Locate the cell with the specified text and output its [X, Y] center coordinate. 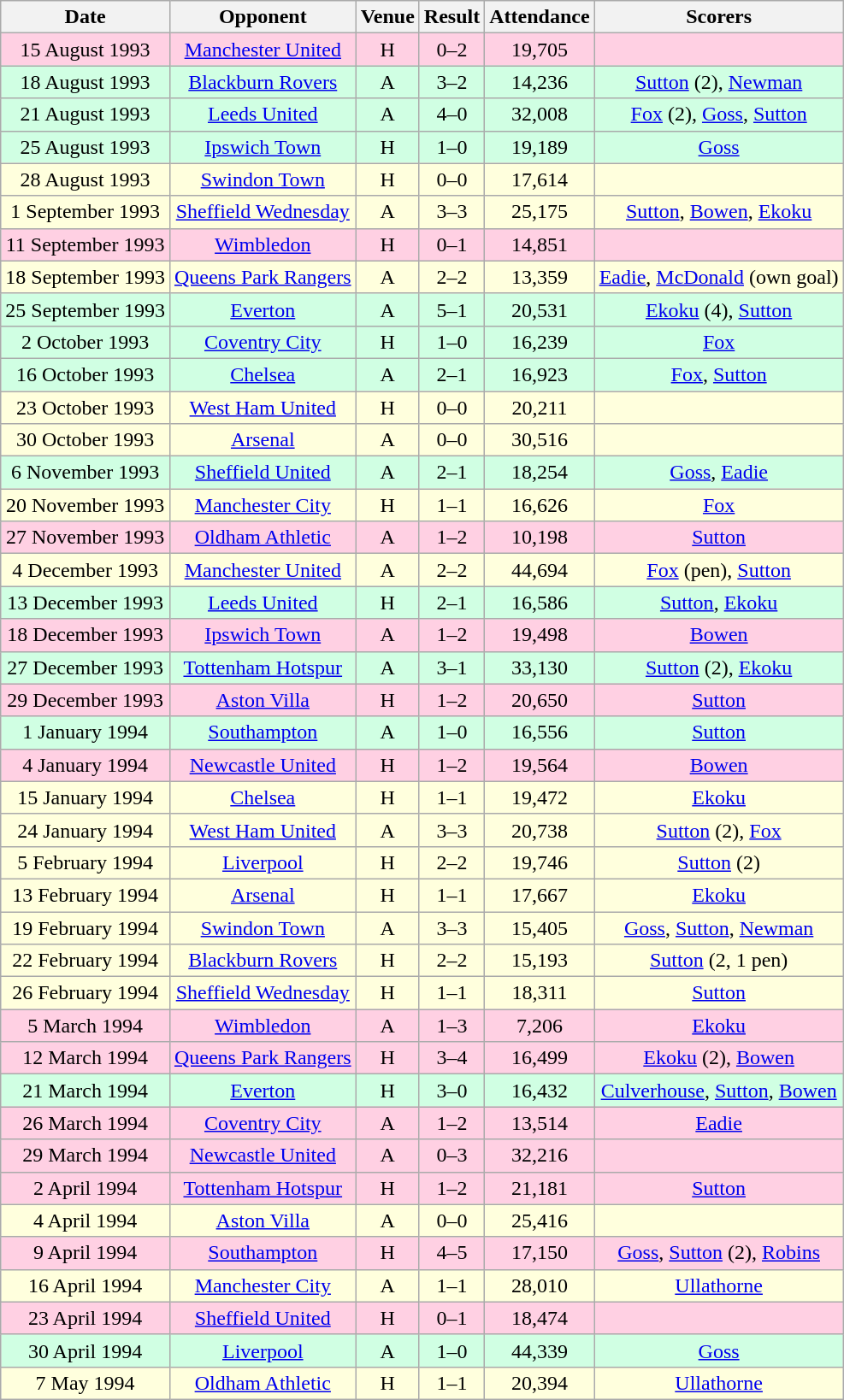
15 January 1994 [86, 797]
16 April 1994 [86, 1285]
18 August 1993 [86, 82]
13,359 [540, 277]
13 December 1993 [86, 603]
17,150 [540, 1253]
3–1 [452, 668]
12 March 1994 [86, 1058]
Opponent [263, 17]
11 September 1993 [86, 244]
44,694 [540, 570]
Goss, Sutton, Newman [718, 927]
18,254 [540, 473]
20 November 1993 [86, 505]
22 February 1994 [86, 961]
3–0 [452, 1091]
16,432 [540, 1091]
21,181 [540, 1188]
1 September 1993 [86, 212]
30 October 1993 [86, 440]
Ekoku (2), Bowen [718, 1058]
Sutton (2), Newman [718, 82]
Eadie, McDonald (own goal) [718, 277]
15,193 [540, 961]
25,175 [540, 212]
28,010 [540, 1285]
Culverhouse, Sutton, Bowen [718, 1091]
13,514 [540, 1123]
30 April 1994 [86, 1350]
20,394 [540, 1383]
Goss, Sutton (2), Robins [718, 1253]
4 January 1994 [86, 765]
6 November 1993 [86, 473]
1–3 [452, 1026]
1 January 1994 [86, 732]
7,206 [540, 1026]
13 February 1994 [86, 895]
20,531 [540, 309]
5 February 1994 [86, 862]
20,211 [540, 408]
28 August 1993 [86, 179]
5 March 1994 [86, 1026]
27 December 1993 [86, 668]
25 September 1993 [86, 309]
25 August 1993 [86, 147]
Eadie [718, 1123]
19,564 [540, 765]
19 February 1994 [86, 927]
19,189 [540, 147]
Fox, Sutton [718, 374]
Sutton (2), Ekoku [718, 668]
32,216 [540, 1156]
Sutton, Bowen, Ekoku [718, 212]
24 January 1994 [86, 830]
17,614 [540, 179]
25,416 [540, 1221]
Fox (pen), Sutton [718, 570]
16,239 [540, 342]
4 April 1994 [86, 1221]
Sutton, Ekoku [718, 603]
21 August 1993 [86, 115]
20,650 [540, 700]
19,746 [540, 862]
4–0 [452, 115]
Ekoku (4), Sutton [718, 309]
7 May 1994 [86, 1383]
Sutton (2), Fox [718, 830]
2 October 1993 [86, 342]
3–2 [452, 82]
18,311 [540, 993]
Sutton (2) [718, 862]
19,705 [540, 50]
14,236 [540, 82]
19,472 [540, 797]
5–1 [452, 309]
9 April 1994 [86, 1253]
32,008 [540, 115]
Venue [387, 17]
16,556 [540, 732]
17,667 [540, 895]
19,498 [540, 635]
44,339 [540, 1350]
23 October 1993 [86, 408]
29 March 1994 [86, 1156]
2 April 1994 [86, 1188]
29 December 1993 [86, 700]
4 December 1993 [86, 570]
Scorers [718, 17]
16,626 [540, 505]
26 February 1994 [86, 993]
Date [86, 17]
18 September 1993 [86, 277]
Result [452, 17]
10,198 [540, 538]
21 March 1994 [86, 1091]
14,851 [540, 244]
0–3 [452, 1156]
Fox (2), Goss, Sutton [718, 115]
16,923 [540, 374]
18,474 [540, 1318]
18 December 1993 [86, 635]
30,516 [540, 440]
Attendance [540, 17]
16,586 [540, 603]
27 November 1993 [86, 538]
16,499 [540, 1058]
23 April 1994 [86, 1318]
26 March 1994 [86, 1123]
3–4 [452, 1058]
15 August 1993 [86, 50]
0–2 [452, 50]
20,738 [540, 830]
Goss, Eadie [718, 473]
Sutton (2, 1 pen) [718, 961]
33,130 [540, 668]
16 October 1993 [86, 374]
4–5 [452, 1253]
15,405 [540, 927]
